Detect which cell encompasses the target text, then output its [X, Y] center coordinate. 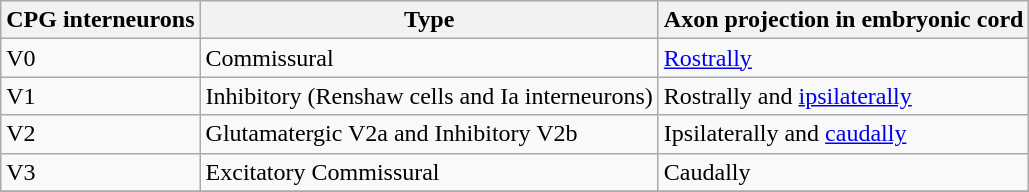
Rostrally and ipsilaterally [844, 96]
Type [429, 20]
V1 [100, 96]
Rostrally [844, 58]
V3 [100, 172]
V2 [100, 134]
Glutamatergic V2a and Inhibitory V2b [429, 134]
Commissural [429, 58]
Excitatory Commissural [429, 172]
CPG interneurons [100, 20]
Axon projection in embryonic cord [844, 20]
Inhibitory (Renshaw cells and Ia interneurons) [429, 96]
Ipsilaterally and caudally [844, 134]
V0 [100, 58]
Caudally [844, 172]
